Scan for the cell matching the given text and deliver its [X, Y] coordinate at center. 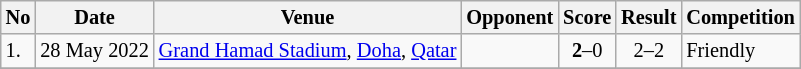
Venue [308, 17]
1. [18, 51]
Date [94, 17]
No [18, 17]
Competition [740, 17]
Result [648, 17]
Grand Hamad Stadium, Doha, Qatar [308, 51]
Friendly [740, 51]
2–0 [587, 51]
2–2 [648, 51]
28 May 2022 [94, 51]
Score [587, 17]
Opponent [510, 17]
